Capture the cell that displays the provided text and extract its [X, Y] central coordinate. 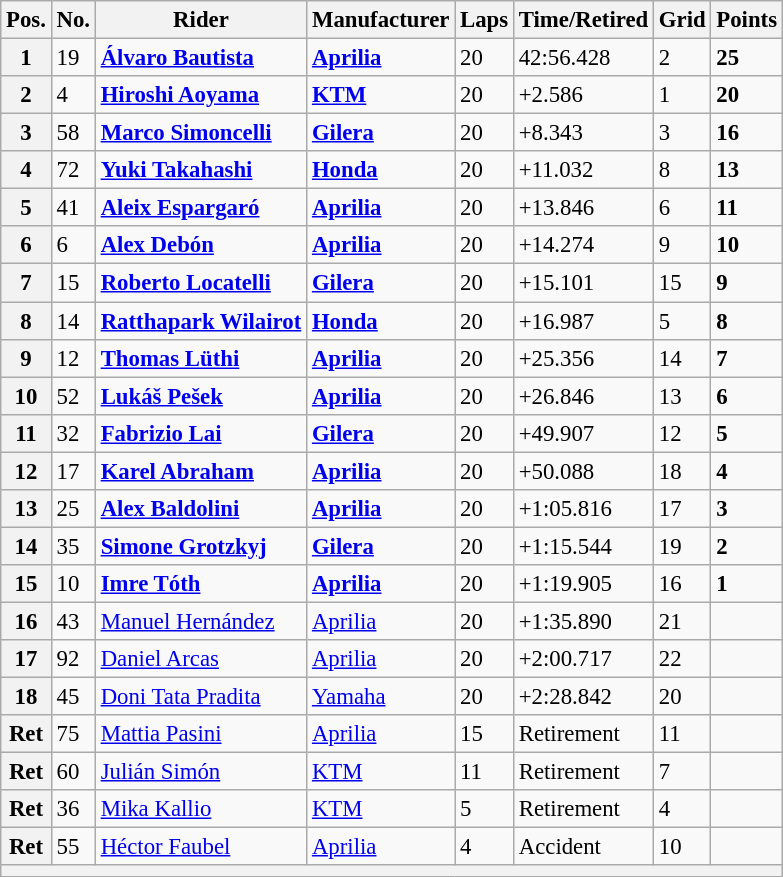
Marco Simoncelli [200, 133]
36 [73, 809]
Mattia Pasini [200, 734]
32 [73, 433]
Imre Tóth [200, 584]
43 [73, 621]
+13.846 [583, 208]
72 [73, 170]
Points [746, 20]
Fabrizio Lai [200, 433]
+26.846 [583, 396]
Simone Grotzkyj [200, 546]
+8.343 [583, 133]
Lukáš Pešek [200, 396]
75 [73, 734]
+25.356 [583, 358]
Aleix Espargaró [200, 208]
Yuki Takahashi [200, 170]
58 [73, 133]
Grid [682, 20]
No. [73, 20]
Roberto Locatelli [200, 283]
41 [73, 208]
+1:35.890 [583, 621]
Thomas Lüthi [200, 358]
Time/Retired [583, 20]
+2:00.717 [583, 659]
+1:15.544 [583, 546]
55 [73, 847]
+2.586 [583, 95]
60 [73, 772]
Karel Abraham [200, 471]
+50.088 [583, 471]
92 [73, 659]
Pos. [26, 20]
Alex Debón [200, 245]
Julián Simón [200, 772]
+1:19.905 [583, 584]
Hiroshi Aoyama [200, 95]
21 [682, 621]
35 [73, 546]
Ratthapark Wilairot [200, 321]
Mika Kallio [200, 809]
Alex Baldolini [200, 509]
Doni Tata Pradita [200, 697]
Manufacturer [381, 20]
+15.101 [583, 283]
Accident [583, 847]
Laps [484, 20]
45 [73, 697]
Héctor Faubel [200, 847]
+2:28.842 [583, 697]
Manuel Hernández [200, 621]
+49.907 [583, 433]
Daniel Arcas [200, 659]
Álvaro Bautista [200, 58]
+11.032 [583, 170]
Yamaha [381, 697]
42:56.428 [583, 58]
+1:05.816 [583, 509]
+16.987 [583, 321]
22 [682, 659]
52 [73, 396]
+14.274 [583, 245]
Rider [200, 20]
